From the cell containing the given text, extract its center point as [x, y] coordinate. 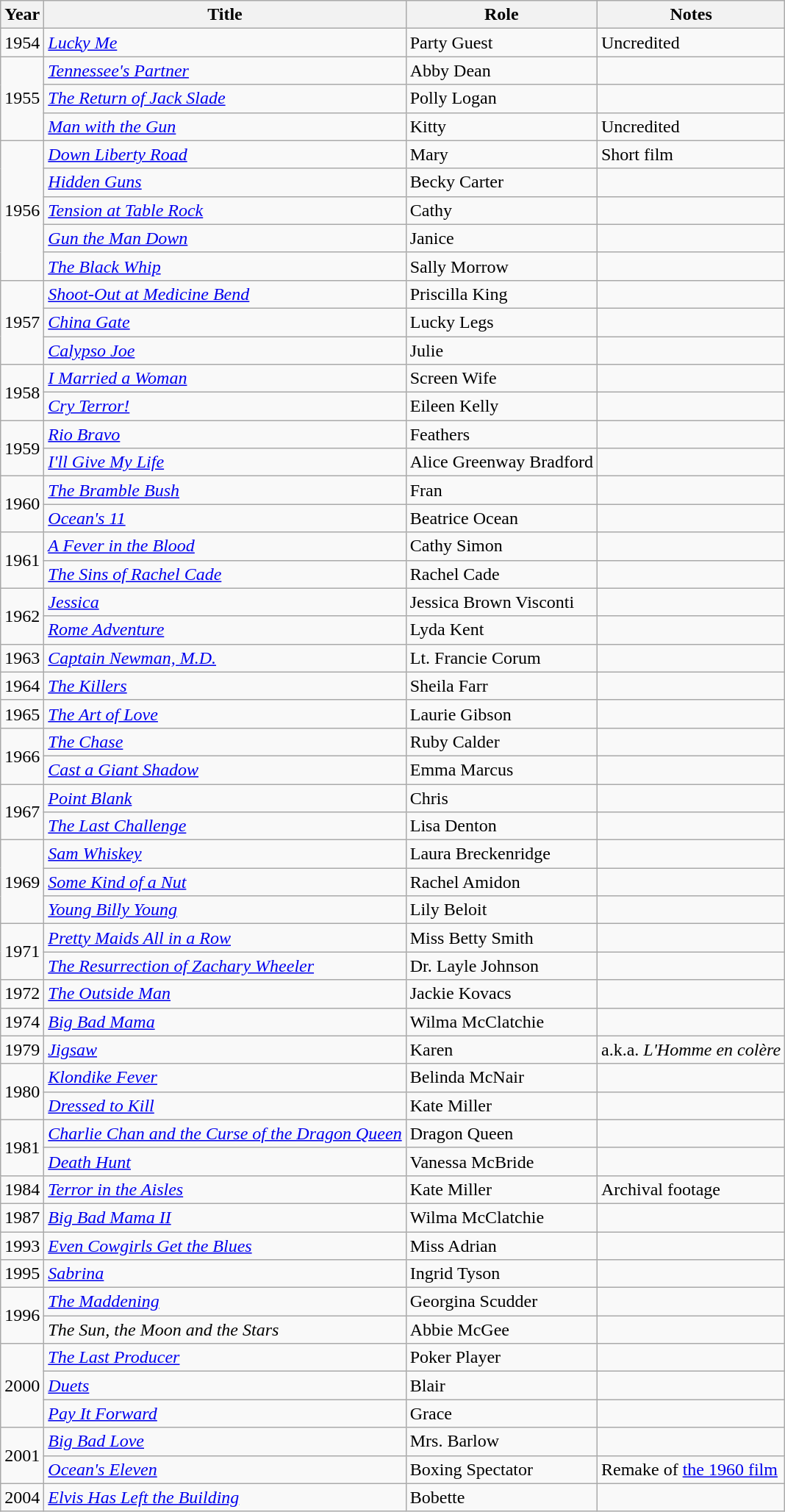
Abbie McGee [501, 1330]
The Art of Love [225, 714]
Jessica Brown Visconti [501, 602]
Point Blank [225, 798]
1980 [22, 1092]
The Sins of Rachel Cade [225, 574]
The Resurrection of Zachary Wheeler [225, 966]
Poker Player [501, 1358]
The Bramble Bush [225, 490]
1981 [22, 1147]
Boxing Spectator [501, 1469]
Duets [225, 1386]
1965 [22, 714]
Young Billy Young [225, 910]
Screen Wife [501, 379]
a.k.a. L'Homme en colère [691, 1050]
Some Kind of a Nut [225, 882]
Rachel Cade [501, 574]
Miss Adrian [501, 1246]
1971 [22, 952]
1957 [22, 322]
Rome Adventure [225, 630]
1958 [22, 393]
1993 [22, 1246]
The Maddening [225, 1302]
Jessica [225, 602]
Alice Greenway Bradford [501, 462]
1954 [22, 43]
1967 [22, 811]
Emma Marcus [501, 770]
Ruby Calder [501, 742]
Janice [501, 238]
Blair [501, 1386]
Elvis Has Left the Building [225, 1497]
Lily Beloit [501, 910]
Belinda McNair [501, 1078]
Rachel Amidon [501, 882]
I'll Give My Life [225, 462]
1979 [22, 1050]
Priscilla King [501, 294]
Lucky Legs [501, 322]
Man with the Gun [225, 126]
Karen [501, 1050]
The Last Producer [225, 1358]
A Fever in the Blood [225, 546]
Fran [501, 490]
Klondike Fever [225, 1078]
Georgina Scudder [501, 1302]
Shoot-Out at Medicine Bend [225, 294]
Jigsaw [225, 1050]
Notes [691, 15]
Calypso Joe [225, 351]
1961 [22, 560]
Lucky Me [225, 43]
1964 [22, 686]
Laura Breckenridge [501, 854]
I Married a Woman [225, 379]
1955 [22, 98]
Role [501, 15]
Even Cowgirls Get the Blues [225, 1246]
Ocean's 11 [225, 518]
2000 [22, 1386]
Hidden Guns [225, 182]
Lt. Francie Corum [501, 658]
Title [225, 15]
Charlie Chan and the Curse of the Dragon Queen [225, 1133]
1995 [22, 1274]
Archival footage [691, 1189]
2001 [22, 1455]
1987 [22, 1217]
The Last Challenge [225, 826]
1969 [22, 882]
Mary [501, 154]
Dr. Layle Johnson [501, 966]
1960 [22, 504]
Short film [691, 154]
Sabrina [225, 1274]
Big Bad Mama II [225, 1217]
The Sun, the Moon and the Stars [225, 1330]
Down Liberty Road [225, 154]
Cathy [501, 210]
2004 [22, 1497]
Ocean's Eleven [225, 1469]
Jackie Kovacs [501, 994]
Bobette [501, 1497]
Miss Betty Smith [501, 938]
The Outside Man [225, 994]
Cast a Giant Shadow [225, 770]
Tennessee's Partner [225, 71]
The Return of Jack Slade [225, 98]
Sam Whiskey [225, 854]
1996 [22, 1316]
Laurie Gibson [501, 714]
Becky Carter [501, 182]
Sheila Farr [501, 686]
1966 [22, 756]
Captain Newman, M.D. [225, 658]
Pay It Forward [225, 1414]
Lyda Kent [501, 630]
China Gate [225, 322]
Lisa Denton [501, 826]
1974 [22, 1022]
Mrs. Barlow [501, 1441]
Kitty [501, 126]
Death Hunt [225, 1161]
The Chase [225, 742]
Pretty Maids All in a Row [225, 938]
1972 [22, 994]
Dressed to Kill [225, 1106]
Cathy Simon [501, 546]
Sally Morrow [501, 266]
1984 [22, 1189]
Cry Terror! [225, 406]
Remake of the 1960 film [691, 1469]
Grace [501, 1414]
1962 [22, 616]
The Killers [225, 686]
Dragon Queen [501, 1133]
Beatrice Ocean [501, 518]
Polly Logan [501, 98]
Eileen Kelly [501, 406]
Big Bad Mama [225, 1022]
Tension at Table Rock [225, 210]
Party Guest [501, 43]
Ingrid Tyson [501, 1274]
Big Bad Love [225, 1441]
1959 [22, 448]
1963 [22, 658]
Vanessa McBride [501, 1161]
Julie [501, 351]
The Black Whip [225, 266]
Rio Bravo [225, 434]
Year [22, 15]
1956 [22, 210]
Abby Dean [501, 71]
Feathers [501, 434]
Chris [501, 798]
Terror in the Aisles [225, 1189]
Gun the Man Down [225, 238]
